Capture the cell that displays the provided text and extract its (x, y) central coordinate. 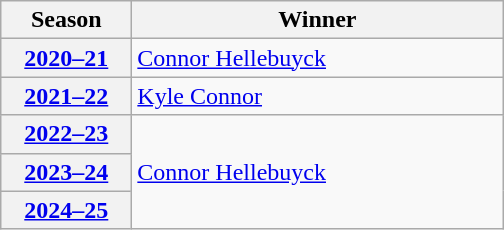
Season (66, 20)
2022–23 (66, 134)
2024–25 (66, 210)
2021–22 (66, 96)
2023–24 (66, 172)
Kyle Connor (318, 96)
Winner (318, 20)
2020–21 (66, 58)
